Provide the (x, y) coordinate of the cell's center where the given text is located.  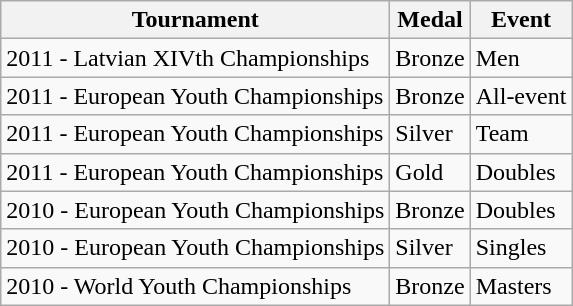
Tournament (196, 20)
Medal (430, 20)
Men (521, 58)
2010 - World Youth Championships (196, 286)
Singles (521, 248)
Gold (430, 172)
Masters (521, 286)
Team (521, 134)
2011 - Latvian XIVth Championships (196, 58)
Event (521, 20)
All-event (521, 96)
